Detect which cell encompasses the target text, then output its [x, y] center coordinate. 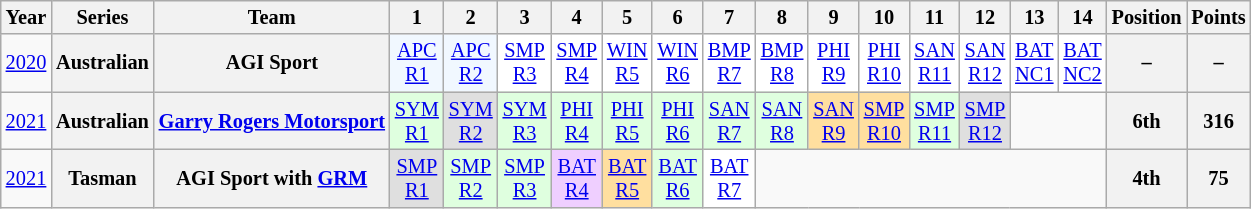
PHIR6 [677, 121]
5 [627, 17]
AGI Sport [272, 63]
4th [1147, 178]
1 [417, 17]
SMPR12 [985, 121]
7 [730, 17]
SMPR2 [471, 178]
APCR1 [417, 63]
SANR9 [833, 121]
6 [677, 17]
PHIR5 [627, 121]
SMPR11 [934, 121]
BATNC2 [1082, 63]
Team [272, 17]
75 [1218, 178]
BATNC1 [1034, 63]
Garry Rogers Motorsport [272, 121]
SMPR4 [576, 63]
Year [26, 17]
13 [1034, 17]
Series [102, 17]
PHIR4 [576, 121]
BATR7 [730, 178]
APCR2 [471, 63]
WINR5 [627, 63]
SMPR10 [884, 121]
2 [471, 17]
Points [1218, 17]
11 [934, 17]
10 [884, 17]
SYMR1 [417, 121]
6th [1147, 121]
SANR7 [730, 121]
4 [576, 17]
BMPR7 [730, 63]
12 [985, 17]
14 [1082, 17]
PHIR10 [884, 63]
2020 [26, 63]
BMPR8 [782, 63]
BATR6 [677, 178]
WINR6 [677, 63]
3 [525, 17]
316 [1218, 121]
BATR5 [627, 178]
8 [782, 17]
SMPR1 [417, 178]
Position [1147, 17]
PHIR9 [833, 63]
SYMR2 [471, 121]
BATR4 [576, 178]
SANR12 [985, 63]
AGI Sport with GRM [272, 178]
9 [833, 17]
SANR11 [934, 63]
Tasman [102, 178]
SYMR3 [525, 121]
SANR8 [782, 121]
